Pinpoint the cell where the given text exists, returning its (x, y) midpoint coordinate. 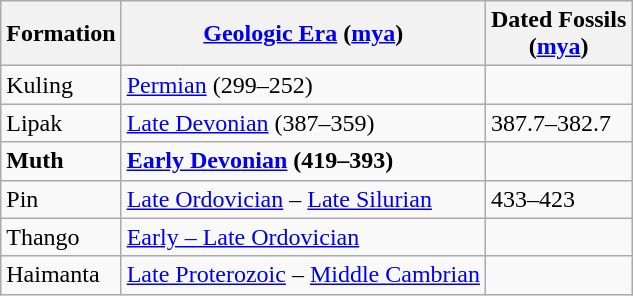
387.7–382.7 (558, 123)
Dated Fossils(mya) (558, 34)
Late Proterozoic – Middle Cambrian (303, 275)
Kuling (61, 85)
Pin (61, 199)
433–423 (558, 199)
Late Devonian (387–359) (303, 123)
Geologic Era (mya) (303, 34)
Haimanta (61, 275)
Muth (61, 161)
Early Devonian (419–393) (303, 161)
Formation (61, 34)
Permian (299–252) (303, 85)
Early – Late Ordovician (303, 237)
Thango (61, 237)
Lipak (61, 123)
Late Ordovician – Late Silurian (303, 199)
